Find where the given text appears and provide that cell's center as [x, y] coordinate. 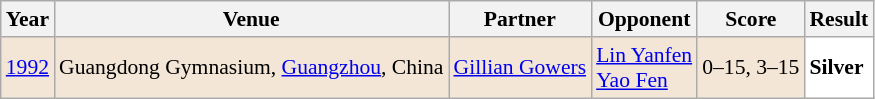
Gillian Gowers [520, 68]
1992 [28, 68]
Guangdong Gymnasium, Guangzhou, China [251, 68]
Lin Yanfen Yao Fen [644, 68]
Year [28, 19]
Result [838, 19]
Score [750, 19]
Silver [838, 68]
Opponent [644, 19]
0–15, 3–15 [750, 68]
Partner [520, 19]
Venue [251, 19]
